Provide the (x, y) coordinate of the cell's center where the given text is located.  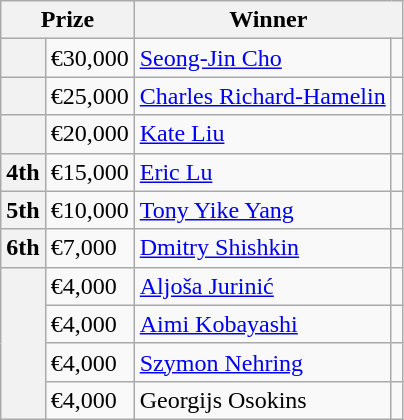
€20,000 (90, 134)
6th (23, 248)
Seong-Jin Cho (262, 58)
Winner (268, 20)
Kate Liu (262, 134)
Dmitry Shishkin (262, 248)
€15,000 (90, 172)
Aljoša Jurinić (262, 286)
5th (23, 210)
Tony Yike Yang (262, 210)
€30,000 (90, 58)
Eric Lu (262, 172)
Georgijs Osokins (262, 400)
Szymon Nehring (262, 362)
Aimi Kobayashi (262, 324)
€25,000 (90, 96)
Charles Richard-Hamelin (262, 96)
€7,000 (90, 248)
Prize (68, 20)
4th (23, 172)
€10,000 (90, 210)
